Provide the [X, Y] coordinate of the cell's center where the given text is located.  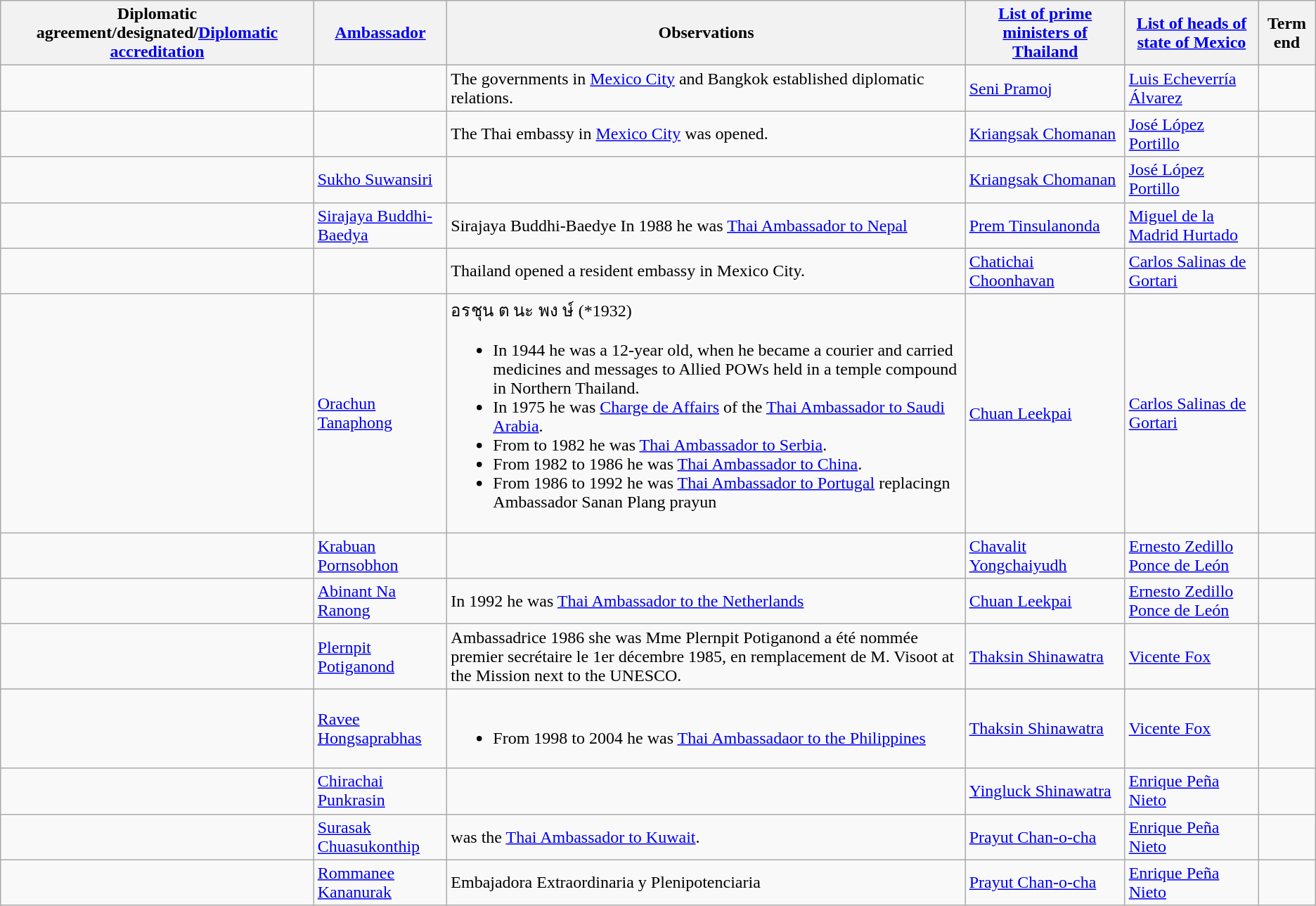
Sirajaya Buddhi-Baedye In 1988 he was Thai Ambassador to Nepal [706, 225]
Plernpit Potiganond [380, 656]
Ravee Hongsaprabhas [380, 728]
Abinant Na Ranong [380, 602]
Seni Pramoj [1045, 89]
Ambassador [380, 33]
Surasak Chuasukonthip [380, 836]
In 1992 he was Thai Ambassador to the Netherlands [706, 602]
Chatichai Choonhavan [1045, 271]
Sukho Suwansiri [380, 180]
Sirajaya Buddhi-Baedya [380, 225]
Luis Echeverría Álvarez [1192, 89]
List of prime ministers of Thailand [1045, 33]
Orachun Tanaphong [380, 413]
Diplomatic agreement/designated/Diplomatic accreditation [157, 33]
Chavalit Yongchaiyudh [1045, 555]
Prem Tinsulanonda [1045, 225]
From 1998 to 2004 he was Thai Ambassadaor to the Philippines [706, 728]
Yingluck Shinawatra [1045, 791]
List of heads of state of Mexico [1192, 33]
Embajadora Extraordinaria y Plenipotenciaria [706, 883]
The Thai embassy in Mexico City was opened. [706, 134]
Rommanee Kananurak [380, 883]
was the Thai Ambassador to Kuwait. [706, 836]
Krabuan Pornsobhon [380, 555]
Observations [706, 33]
Thailand opened a resident embassy in Mexico City. [706, 271]
The governments in Mexico City and Bangkok established diplomatic relations. [706, 89]
Chirachai Punkrasin [380, 791]
Term end [1286, 33]
Miguel de la Madrid Hurtado [1192, 225]
